Provide the (X, Y) coordinate of the cell's center where the given text is located.  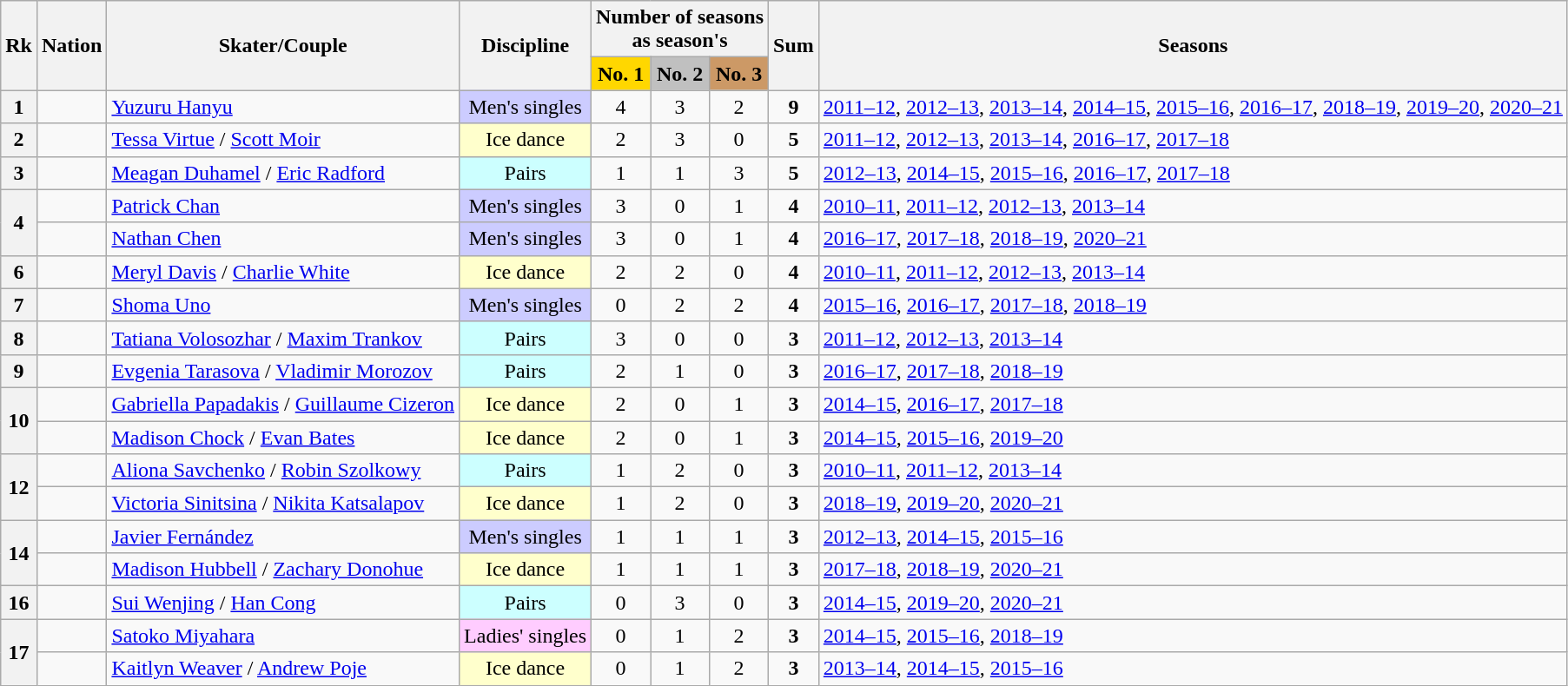
Satoko Miyahara (283, 636)
14 (19, 553)
2014–15, 2015–16, 2018–19 (1193, 636)
12 (19, 487)
Gabriella Papadakis / Guillaume Cizeron (283, 404)
Meagan Duhamel / Eric Radford (283, 173)
2014–15, 2015–16, 2019–20 (1193, 437)
Evgenia Tarasova / Vladimir Morozov (283, 371)
Rk (19, 45)
2015–16, 2016–17, 2017–18, 2018–19 (1193, 305)
Sui Wenjing / Han Cong (283, 603)
2012–13, 2014–15, 2015–16, 2016–17, 2017–18 (1193, 173)
Madison Hubbell / Zachary Donohue (283, 570)
Yuzuru Hanyu (283, 107)
Nathan Chen (283, 239)
2013–14, 2014–15, 2015–16 (1193, 669)
Meryl Davis / Charlie White (283, 272)
Shoma Uno (283, 305)
16 (19, 603)
Kaitlyn Weaver / Andrew Poje (283, 669)
Aliona Savchenko / Robin Szolkowy (283, 471)
2010–11, 2011–12, 2013–14 (1193, 471)
2011–12, 2012–13, 2013–14, 2014–15, 2015–16, 2016–17, 2018–19, 2019–20, 2020–21 (1193, 107)
2011–12, 2012–13, 2013–14, 2016–17, 2017–18 (1193, 140)
17 (19, 652)
8 (19, 338)
2016–17, 2017–18, 2018–19 (1193, 371)
7 (19, 305)
2016–17, 2017–18, 2018–19, 2020–21 (1193, 239)
2014–15, 2016–17, 2017–18 (1193, 404)
Javier Fernández (283, 537)
Tatiana Volosozhar / Maxim Trankov (283, 338)
Discipline (526, 45)
Patrick Chan (283, 206)
Sum (794, 45)
6 (19, 272)
2011–12, 2012–13, 2013–14 (1193, 338)
2012–13, 2014–15, 2015–16 (1193, 537)
Victoria Sinitsina / Nikita Katsalapov (283, 504)
2018–19, 2019–20, 2020–21 (1193, 504)
10 (19, 420)
Madison Chock / Evan Bates (283, 437)
No. 2 (680, 74)
No. 1 (621, 74)
2014–15, 2019–20, 2020–21 (1193, 603)
Nation (71, 45)
Skater/Couple (283, 45)
No. 3 (739, 74)
Seasons (1193, 45)
Ladies' singles (526, 636)
Number of seasonsas season's (680, 30)
Tessa Virtue / Scott Moir (283, 140)
2017–18, 2018–19, 2020–21 (1193, 570)
